Locate the cell with the specified text and output its [X, Y] center coordinate. 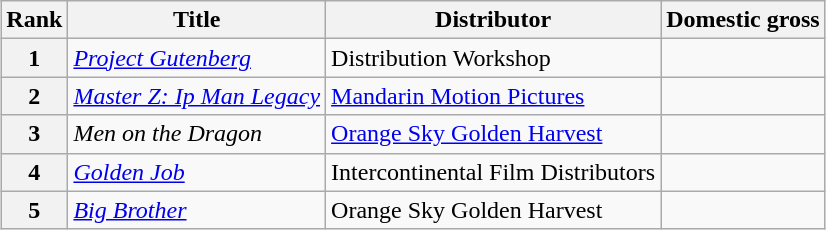
5 [34, 210]
Mandarin Motion Pictures [494, 96]
Golden Job [197, 172]
4 [34, 172]
Men on the Dragon [197, 134]
Master Z: Ip Man Legacy [197, 96]
Distribution Workshop [494, 58]
Domestic gross [744, 20]
Distributor [494, 20]
Rank [34, 20]
1 [34, 58]
Big Brother [197, 210]
Title [197, 20]
Intercontinental Film Distributors [494, 172]
Project Gutenberg [197, 58]
3 [34, 134]
2 [34, 96]
